Determine the (x, y) coordinate at the center of the cell enclosing the given text.  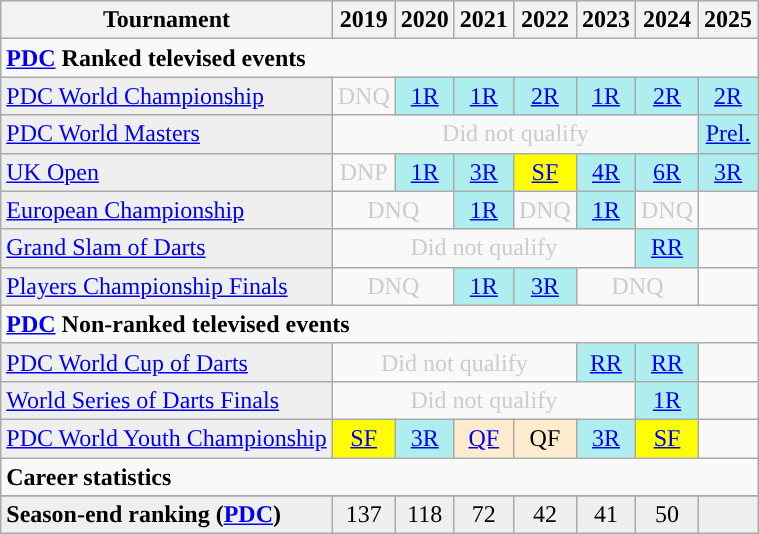
4R (606, 172)
118 (424, 515)
Career statistics (380, 477)
2023 (606, 20)
World Series of Darts Finals (166, 400)
72 (484, 515)
2020 (424, 20)
UK Open (166, 172)
PDC Ranked televised events (380, 58)
PDC World Masters (166, 134)
41 (606, 515)
2021 (484, 20)
PDC World Youth Championship (166, 438)
PDC World Cup of Darts (166, 362)
2024 (668, 20)
Prel. (728, 134)
2025 (728, 20)
2019 (364, 20)
Tournament (166, 20)
50 (668, 515)
Season-end ranking (PDC) (166, 515)
137 (364, 515)
2022 (544, 20)
42 (544, 515)
PDC World Championship (166, 96)
DNP (364, 172)
Players Championship Finals (166, 286)
Grand Slam of Darts (166, 248)
European Championship (166, 210)
PDC Non-ranked televised events (380, 324)
6R (668, 172)
